Return (x, y) of the center of cell containing provided text 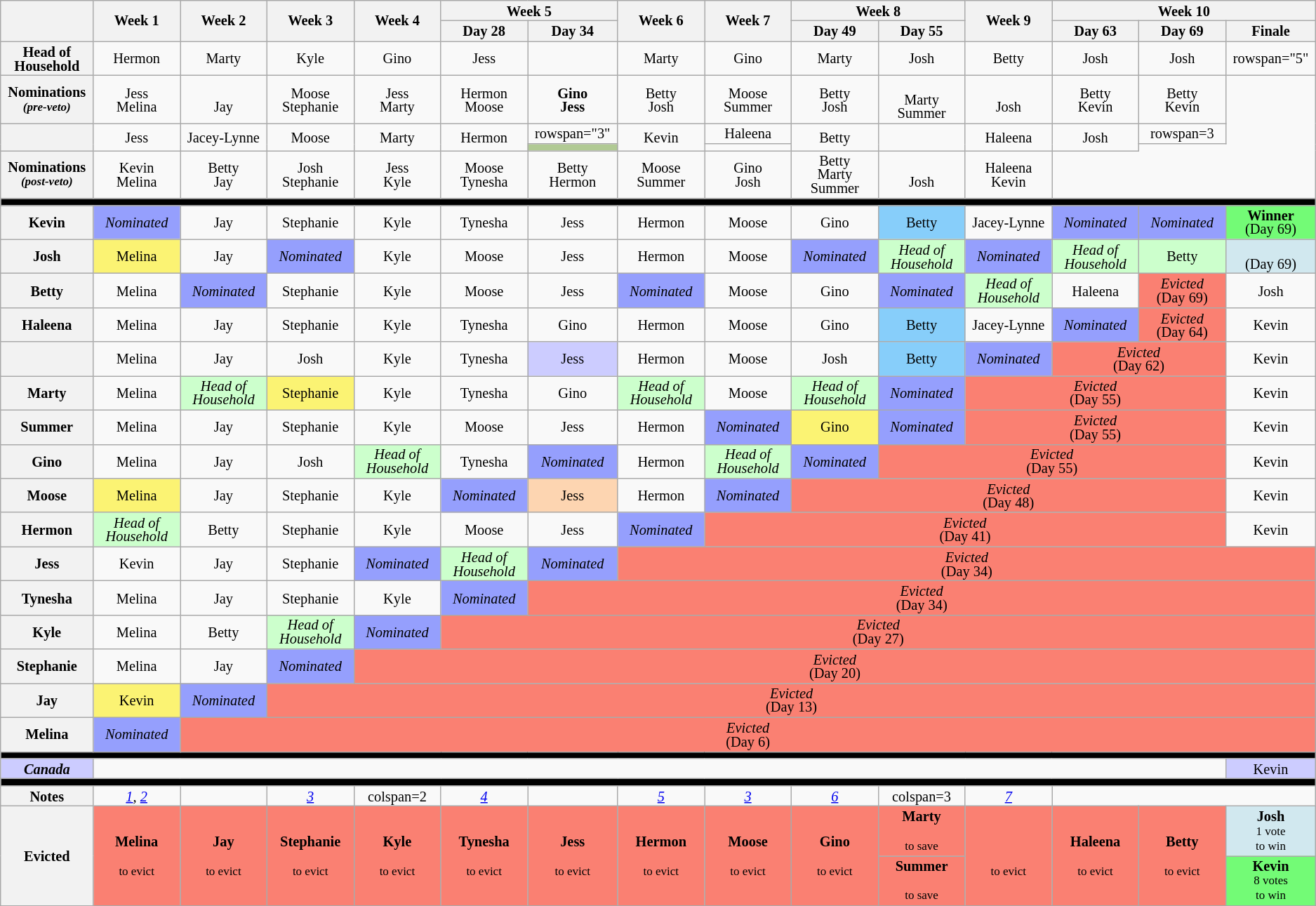
Evicted(Day 64) (1182, 324)
Jayto evict (224, 855)
Week 9 (1009, 20)
Evicted(Day 27) (879, 632)
Hermonto evict (661, 855)
Jessto evict (573, 855)
Day 55 (922, 31)
4 (484, 796)
1, 2 (137, 796)
Day 28 (484, 31)
rowspan=3 (1182, 133)
Winner(Day 69) (1270, 222)
Week 1 (137, 20)
Evicted(Day 20) (835, 667)
5 (661, 796)
HaleenaKevin (1009, 174)
Finale (1270, 31)
colspan=3 (922, 796)
Day 34 (573, 31)
Day 69 (1182, 31)
Melinato evict (137, 855)
Stephanieto evict (310, 855)
to evict (1009, 855)
Nominations(pre-veto) (47, 99)
Evicted(Day 13) (792, 700)
Week 7 (748, 20)
Evicted(Day 41) (965, 529)
Evicted(Day 62) (1139, 359)
Week 2 (224, 20)
Tyneshato evict (484, 855)
Evicted(Day 69) (1182, 291)
7 (1009, 796)
MooseTynesha (484, 174)
JoshStephanie (310, 174)
Evicted(Day 6) (748, 734)
GinoJosh (748, 174)
Summer (47, 427)
BettyMartySummer (835, 174)
BettyJay (224, 174)
Bettyto evict (1182, 855)
MartySummer (922, 99)
Evicted (47, 855)
rowspan="3" (573, 133)
JessMelina (137, 99)
Mooseto evict (748, 855)
JessKyle (397, 174)
KevinMelina (137, 174)
Kyleto evict (397, 855)
Week 4 (397, 20)
(Day 69) (1270, 257)
Kevin8 votesto win (1270, 880)
JessMarty (397, 99)
Canada (47, 768)
HermonMoose (484, 99)
Evicted(Day 48) (1008, 495)
Week 6 (661, 20)
GinoJess (573, 99)
rowspan="5" (1270, 59)
colspan=2 (397, 796)
BettyHermon (573, 174)
Day 63 (1096, 31)
Ginoto evict (835, 855)
Day 49 (835, 31)
MooseStephanie (310, 99)
Martyto save (922, 831)
Week 3 (310, 20)
Nominations(post-veto) (47, 174)
Josh1 voteto win (1270, 831)
6 (835, 796)
Week 5 (529, 10)
Notes (47, 796)
Week 10 (1184, 10)
Week 8 (878, 10)
Summerto save (922, 880)
Haleenato evict (1096, 855)
